Extract the (x, y) coordinate from the center of the cell holding the provided text.  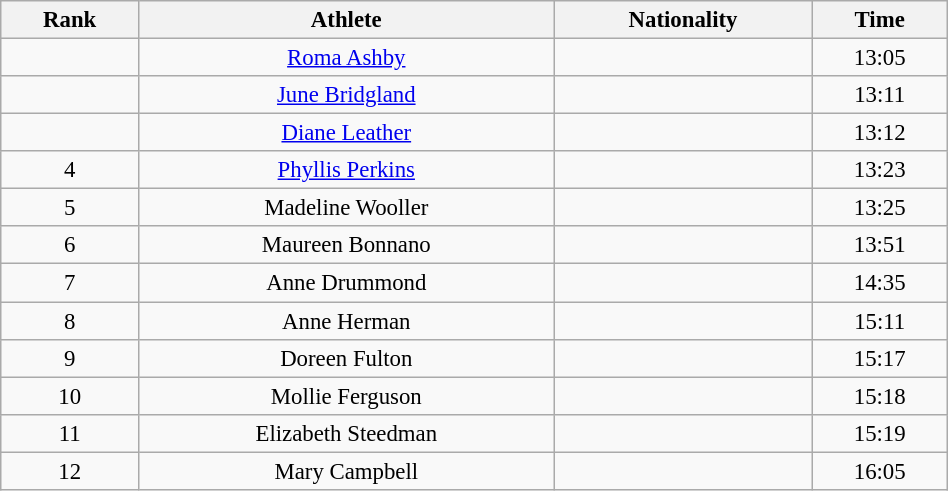
5 (70, 208)
15:18 (880, 396)
Diane Leather (346, 133)
Maureen Bonnano (346, 245)
15:19 (880, 433)
13:51 (880, 245)
Rank (70, 20)
9 (70, 358)
Mollie Ferguson (346, 396)
13:11 (880, 95)
Madeline Wooller (346, 208)
10 (70, 396)
15:11 (880, 321)
13:23 (880, 170)
Roma Ashby (346, 58)
Nationality (683, 20)
6 (70, 245)
11 (70, 433)
Doreen Fulton (346, 358)
13:12 (880, 133)
Elizabeth Steedman (346, 433)
Anne Drummond (346, 283)
15:17 (880, 358)
Athlete (346, 20)
7 (70, 283)
8 (70, 321)
14:35 (880, 283)
June Bridgland (346, 95)
Mary Campbell (346, 471)
13:25 (880, 208)
13:05 (880, 58)
12 (70, 471)
4 (70, 170)
16:05 (880, 471)
Anne Herman (346, 321)
Time (880, 20)
Phyllis Perkins (346, 170)
